Scan for the cell matching the given text and deliver its (x, y) coordinate at center. 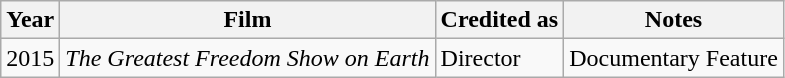
The Greatest Freedom Show on Earth (248, 58)
2015 (30, 58)
Director (500, 58)
Credited as (500, 20)
Notes (674, 20)
Film (248, 20)
Documentary Feature (674, 58)
Year (30, 20)
